Locate the cell with the specified text and output its (x, y) center coordinate. 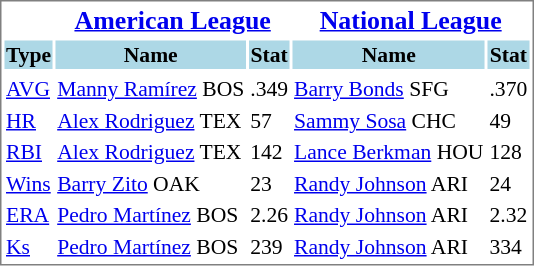
Lance Berkman HOU (389, 152)
Ks (28, 246)
Barry Zito OAK (151, 184)
National League (411, 20)
2.26 (270, 215)
49 (508, 120)
334 (508, 246)
.370 (508, 89)
Type (28, 54)
Sammy Sosa CHC (389, 120)
239 (270, 246)
142 (270, 152)
.349 (270, 89)
2.32 (508, 215)
23 (270, 184)
Barry Bonds SFG (389, 89)
RBI (28, 152)
57 (270, 120)
128 (508, 152)
American League (173, 20)
Wins (28, 184)
AVG (28, 89)
24 (508, 184)
ERA (28, 215)
HR (28, 120)
Manny Ramírez BOS (151, 89)
